Return (x, y) of the center of cell containing provided text 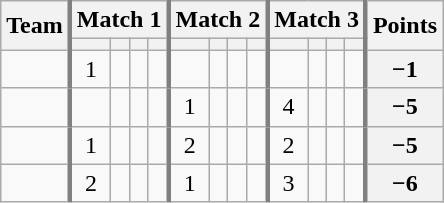
4 (288, 107)
Team (36, 26)
Match 3 (316, 20)
Match 1 (120, 20)
−6 (404, 183)
−1 (404, 69)
Match 2 (218, 20)
3 (288, 183)
Points (404, 26)
